Provide the (X, Y) coordinate of the cell's center where the given text is located.  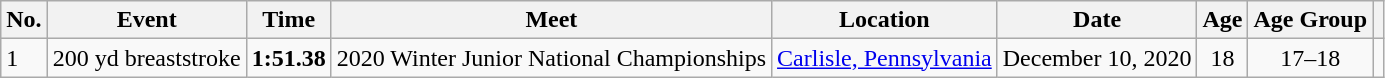
Carlisle, Pennsylvania (885, 58)
Age (1222, 20)
Age Group (1310, 20)
Meet (551, 20)
17–18 (1310, 58)
Location (885, 20)
December 10, 2020 (1097, 58)
18 (1222, 58)
Event (146, 20)
No. (24, 20)
2020 Winter Junior National Championships (551, 58)
1:51.38 (288, 58)
Date (1097, 20)
1 (24, 58)
Time (288, 20)
200 yd breaststroke (146, 58)
